Find where the given text appears and provide that cell's center as (X, Y) coordinate. 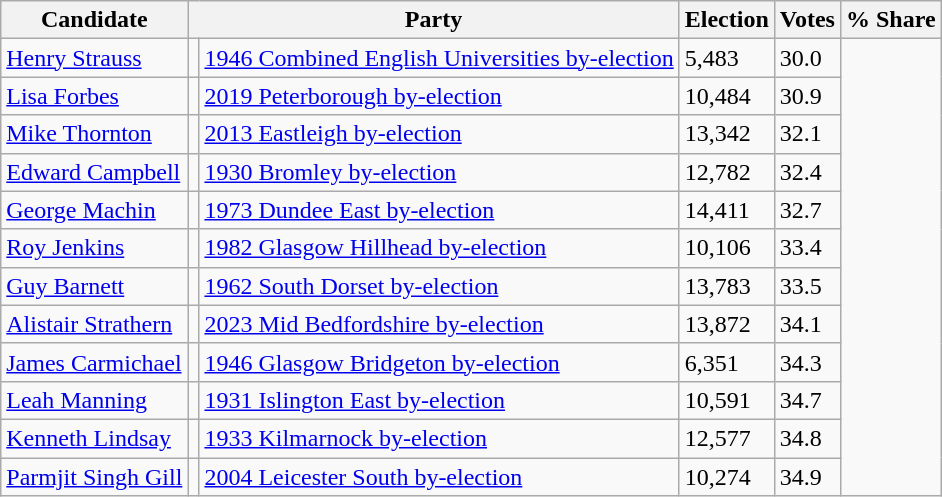
Party (434, 20)
10,484 (726, 96)
2023 Mid Bedfordshire by-election (439, 324)
30.0 (807, 58)
2019 Peterborough by-election (439, 96)
12,782 (726, 172)
33.5 (807, 286)
34.1 (807, 324)
13,872 (726, 324)
Parmjit Singh Gill (94, 477)
5,483 (726, 58)
1982 Glasgow Hillhead by-election (439, 248)
34.9 (807, 477)
Votes (807, 20)
2013 Eastleigh by-election (439, 134)
10,591 (726, 400)
6,351 (726, 362)
13,783 (726, 286)
Mike Thornton (94, 134)
30.9 (807, 96)
12,577 (726, 438)
% Share (890, 20)
George Machin (94, 210)
1946 Glasgow Bridgeton by-election (439, 362)
Alistair Strathern (94, 324)
32.7 (807, 210)
34.3 (807, 362)
Guy Barnett (94, 286)
32.1 (807, 134)
13,342 (726, 134)
Kenneth Lindsay (94, 438)
Leah Manning (94, 400)
34.7 (807, 400)
Roy Jenkins (94, 248)
1973 Dundee East by-election (439, 210)
10,274 (726, 477)
Lisa Forbes (94, 96)
Candidate (94, 20)
34.8 (807, 438)
33.4 (807, 248)
14,411 (726, 210)
Election (726, 20)
1962 South Dorset by-election (439, 286)
Henry Strauss (94, 58)
1931 Islington East by-election (439, 400)
10,106 (726, 248)
1933 Kilmarnock by-election (439, 438)
2004 Leicester South by-election (439, 477)
Edward Campbell (94, 172)
1946 Combined English Universities by-election (439, 58)
James Carmichael (94, 362)
32.4 (807, 172)
1930 Bromley by-election (439, 172)
